Return the (X, Y) coordinate for the center point of the cell that contains the specified text.  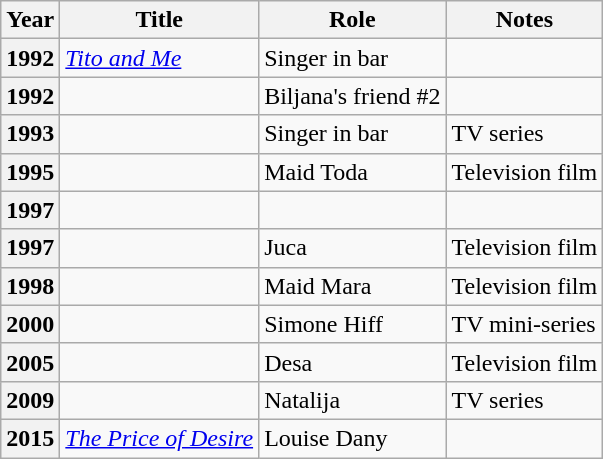
1995 (30, 172)
Notes (524, 20)
2015 (30, 438)
2000 (30, 324)
Louise Dany (352, 438)
Title (160, 20)
Simone Hiff (352, 324)
Year (30, 20)
Tito and Me (160, 58)
1993 (30, 134)
2005 (30, 362)
Natalija (352, 400)
2009 (30, 400)
Biljana's friend #2 (352, 96)
Juca (352, 248)
The Price of Desire (160, 438)
Maid Toda (352, 172)
Desa (352, 362)
Role (352, 20)
TV mini-series (524, 324)
Maid Mara (352, 286)
1998 (30, 286)
